Search for the cell housing the specified text and yield its [x, y] center coordinate. 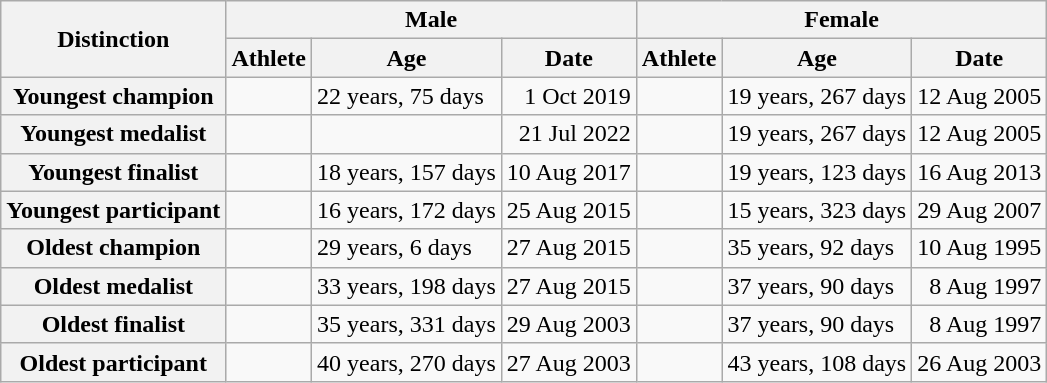
21 Jul 2022 [568, 134]
26 Aug 2003 [980, 362]
35 years, 331 days [407, 324]
Youngest medalist [114, 134]
33 years, 198 days [407, 286]
Oldest medalist [114, 286]
10 Aug 1995 [980, 248]
29 Aug 2007 [980, 210]
Youngest participant [114, 210]
29 Aug 2003 [568, 324]
1 Oct 2019 [568, 96]
10 Aug 2017 [568, 172]
19 years, 123 days [817, 172]
43 years, 108 days [817, 362]
29 years, 6 days [407, 248]
27 Aug 2003 [568, 362]
22 years, 75 days [407, 96]
35 years, 92 days [817, 248]
18 years, 157 days [407, 172]
Oldest finalist [114, 324]
Oldest champion [114, 248]
Male [431, 20]
Youngest champion [114, 96]
16 Aug 2013 [980, 172]
15 years, 323 days [817, 210]
Youngest finalist [114, 172]
16 years, 172 days [407, 210]
25 Aug 2015 [568, 210]
40 years, 270 days [407, 362]
Female [841, 20]
Distinction [114, 39]
Oldest participant [114, 362]
